Return the [X, Y] coordinate for the center point of the cell that contains the specified text.  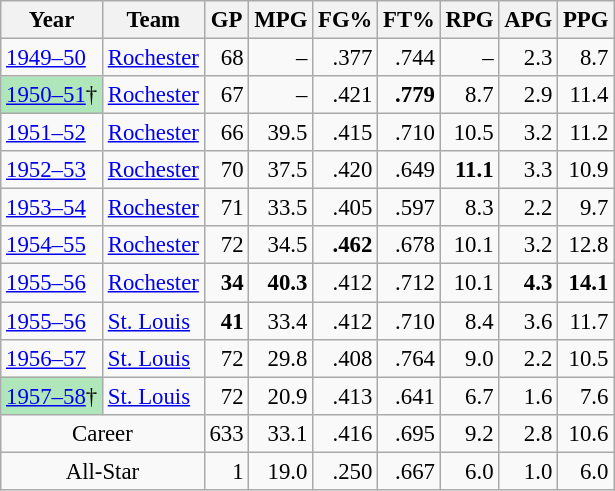
APG [528, 20]
.420 [346, 170]
2.8 [528, 433]
1957–58† [52, 396]
34 [226, 283]
.408 [346, 358]
68 [226, 58]
19.0 [281, 471]
7.6 [586, 396]
6.7 [470, 396]
.678 [410, 245]
39.5 [281, 133]
3.6 [528, 321]
.597 [410, 208]
.779 [410, 95]
67 [226, 95]
MPG [281, 20]
40.3 [281, 283]
1.6 [528, 396]
4.3 [528, 283]
.421 [346, 95]
RPG [470, 20]
1949–50 [52, 58]
33.1 [281, 433]
.667 [410, 471]
.415 [346, 133]
14.1 [586, 283]
.462 [346, 245]
GP [226, 20]
1954–55 [52, 245]
41 [226, 321]
.649 [410, 170]
2.9 [528, 95]
70 [226, 170]
37.5 [281, 170]
.744 [410, 58]
.250 [346, 471]
PPG [586, 20]
34.5 [281, 245]
Team [153, 20]
1.0 [528, 471]
11.2 [586, 133]
33.4 [281, 321]
8.4 [470, 321]
.764 [410, 358]
1950–51† [52, 95]
29.8 [281, 358]
33.5 [281, 208]
.641 [410, 396]
1 [226, 471]
12.8 [586, 245]
FG% [346, 20]
71 [226, 208]
.416 [346, 433]
Career [102, 433]
8.3 [470, 208]
66 [226, 133]
2.3 [528, 58]
10.6 [586, 433]
.712 [410, 283]
1953–54 [52, 208]
11.1 [470, 170]
9.7 [586, 208]
10.9 [586, 170]
All-Star [102, 471]
1952–53 [52, 170]
.413 [346, 396]
1956–57 [52, 358]
Year [52, 20]
11.7 [586, 321]
.405 [346, 208]
1951–52 [52, 133]
9.0 [470, 358]
9.2 [470, 433]
3.3 [528, 170]
FT% [410, 20]
11.4 [586, 95]
20.9 [281, 396]
.695 [410, 433]
633 [226, 433]
.377 [346, 58]
